Return [X, Y] of the center of cell containing provided text 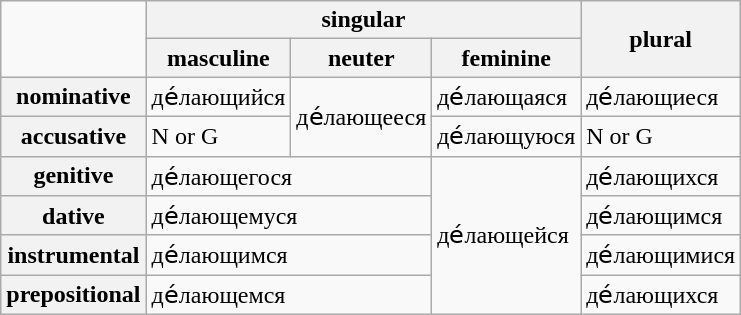
де́лающегося [289, 176]
plural [661, 39]
instrumental [74, 255]
де́лающиеся [661, 97]
де́лающейся [506, 235]
accusative [74, 136]
singular [364, 20]
feminine [506, 58]
де́лающемуся [289, 216]
genitive [74, 176]
де́лающемся [289, 295]
dative [74, 216]
masculine [218, 58]
де́лающаяся [506, 97]
neuter [362, 58]
де́лающийся [218, 97]
де́лающимися [661, 255]
де́лающуюся [506, 136]
prepositional [74, 295]
nominative [74, 97]
де́лающееся [362, 116]
